Return the (X, Y) coordinate for the center point of the cell that contains the specified text.  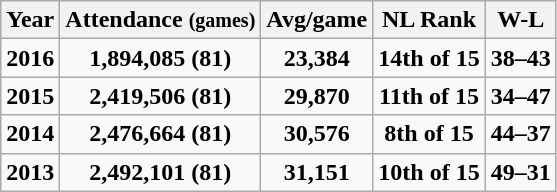
8th of 15 (429, 134)
10th of 15 (429, 172)
34–47 (520, 96)
2015 (30, 96)
2,492,101 (81) (160, 172)
49–31 (520, 172)
Avg/game (317, 20)
23,384 (317, 58)
44–37 (520, 134)
2016 (30, 58)
Year (30, 20)
31,151 (317, 172)
14th of 15 (429, 58)
2013 (30, 172)
11th of 15 (429, 96)
29,870 (317, 96)
2,419,506 (81) (160, 96)
W-L (520, 20)
2014 (30, 134)
2,476,664 (81) (160, 134)
NL Rank (429, 20)
38–43 (520, 58)
30,576 (317, 134)
1,894,085 (81) (160, 58)
Attendance (games) (160, 20)
